Detect which cell encompasses the target text, then output its [x, y] center coordinate. 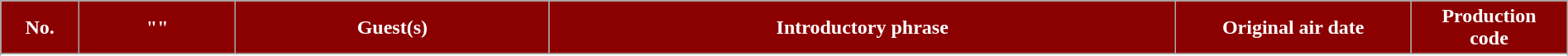
"" [157, 28]
Original air date [1293, 28]
No. [40, 28]
Production code [1489, 28]
Introductory phrase [863, 28]
Guest(s) [392, 28]
